From the cell containing the given text, extract its center point as [X, Y] coordinate. 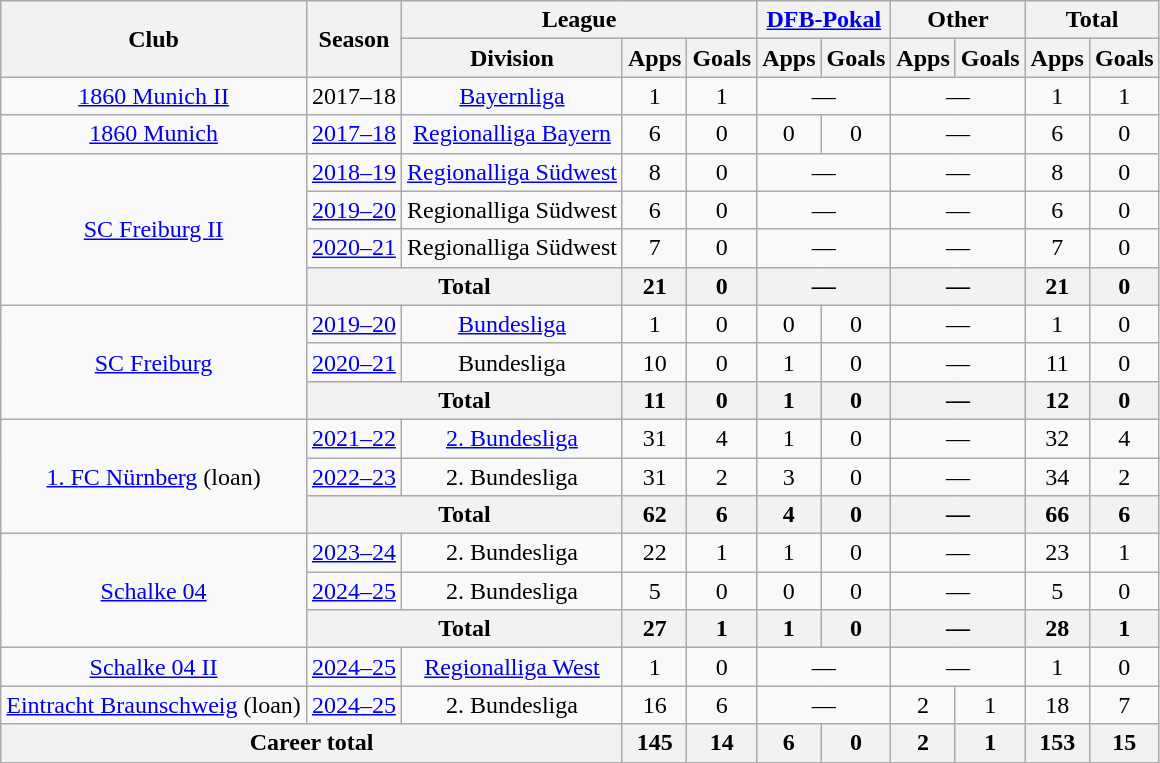
League [578, 20]
Schalke 04 II [154, 667]
Bayernliga [512, 96]
1860 Munich II [154, 96]
2022–23 [354, 477]
27 [654, 629]
SC Freiburg [154, 362]
12 [1057, 400]
18 [1057, 705]
Other [958, 20]
1860 Munich [154, 134]
Regionalliga West [512, 667]
Eintracht Braunschweig (loan) [154, 705]
1. FC Nürnberg (loan) [154, 476]
SC Freiburg II [154, 229]
10 [654, 362]
2023–24 [354, 553]
2018–19 [354, 172]
22 [654, 553]
62 [654, 515]
Season [354, 39]
2021–22 [354, 438]
23 [1057, 553]
15 [1124, 743]
Regionalliga Bayern [512, 134]
28 [1057, 629]
32 [1057, 438]
14 [722, 743]
Schalke 04 [154, 591]
DFB-Pokal [824, 20]
34 [1057, 477]
3 [789, 477]
16 [654, 705]
Club [154, 39]
Career total [312, 743]
153 [1057, 743]
145 [654, 743]
Division [512, 58]
66 [1057, 515]
